Identify which cell holds the provided text, then report its [x, y] central coordinate. 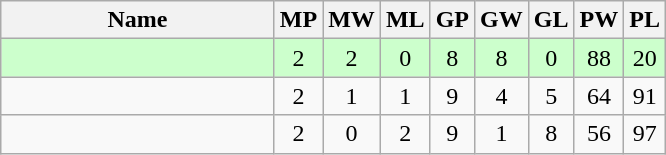
GP [452, 20]
PW [599, 20]
97 [645, 134]
GL [551, 20]
MW [352, 20]
20 [645, 58]
PL [645, 20]
64 [599, 96]
GW [502, 20]
ML [405, 20]
Name [138, 20]
91 [645, 96]
88 [599, 58]
MP [298, 20]
56 [599, 134]
5 [551, 96]
4 [502, 96]
